Identify which cell holds the provided text, then report its (x, y) central coordinate. 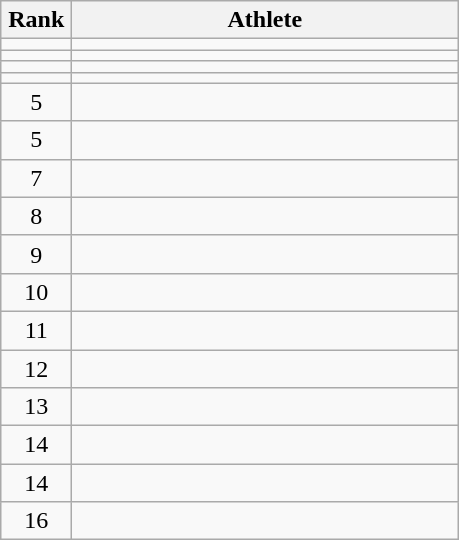
7 (36, 178)
16 (36, 521)
8 (36, 216)
Rank (36, 20)
13 (36, 407)
12 (36, 369)
11 (36, 330)
Athlete (265, 20)
10 (36, 292)
9 (36, 254)
